Return the (X, Y) coordinate for the center point of the cell that contains the specified text.  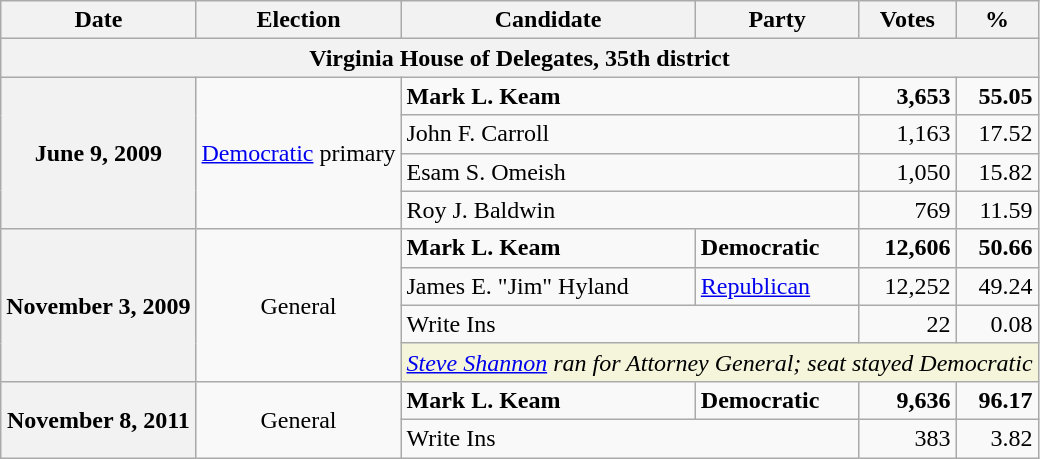
11.59 (997, 210)
November 3, 2009 (98, 305)
9,636 (908, 400)
0.08 (997, 324)
15.82 (997, 172)
96.17 (997, 400)
Esam S. Omeish (630, 172)
12,606 (908, 248)
Date (98, 20)
3.82 (997, 438)
22 (908, 324)
49.24 (997, 286)
Democratic primary (298, 153)
1,163 (908, 134)
Candidate (548, 20)
June 9, 2009 (98, 153)
55.05 (997, 96)
769 (908, 210)
383 (908, 438)
Steve Shannon ran for Attorney General; seat stayed Democratic (720, 362)
Roy J. Baldwin (630, 210)
50.66 (997, 248)
Votes (908, 20)
Republican (777, 286)
17.52 (997, 134)
12,252 (908, 286)
John F. Carroll (630, 134)
3,653 (908, 96)
Party (777, 20)
November 8, 2011 (98, 419)
1,050 (908, 172)
James E. "Jim" Hyland (548, 286)
% (997, 20)
Virginia House of Delegates, 35th district (520, 58)
Election (298, 20)
